Pinpoint the cell where the given text exists, returning its [x, y] midpoint coordinate. 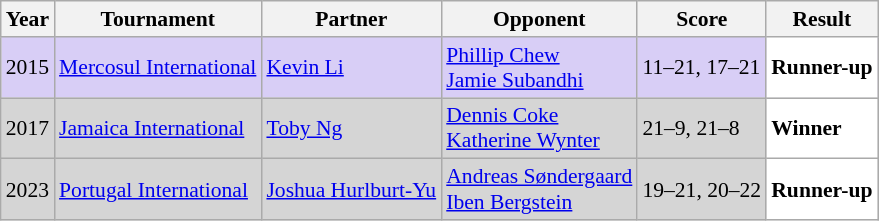
Kevin Li [351, 68]
Mercosul International [158, 68]
2023 [28, 190]
Score [702, 19]
Winner [822, 128]
Dennis Coke Katherine Wynter [539, 128]
Toby Ng [351, 128]
Result [822, 19]
Tournament [158, 19]
Jamaica International [158, 128]
Andreas Søndergaard Iben Bergstein [539, 190]
Opponent [539, 19]
Portugal International [158, 190]
Partner [351, 19]
19–21, 20–22 [702, 190]
Phillip Chew Jamie Subandhi [539, 68]
11–21, 17–21 [702, 68]
2017 [28, 128]
Year [28, 19]
21–9, 21–8 [702, 128]
2015 [28, 68]
Joshua Hurlburt-Yu [351, 190]
